Find where the given text appears and provide that cell's center as (x, y) coordinate. 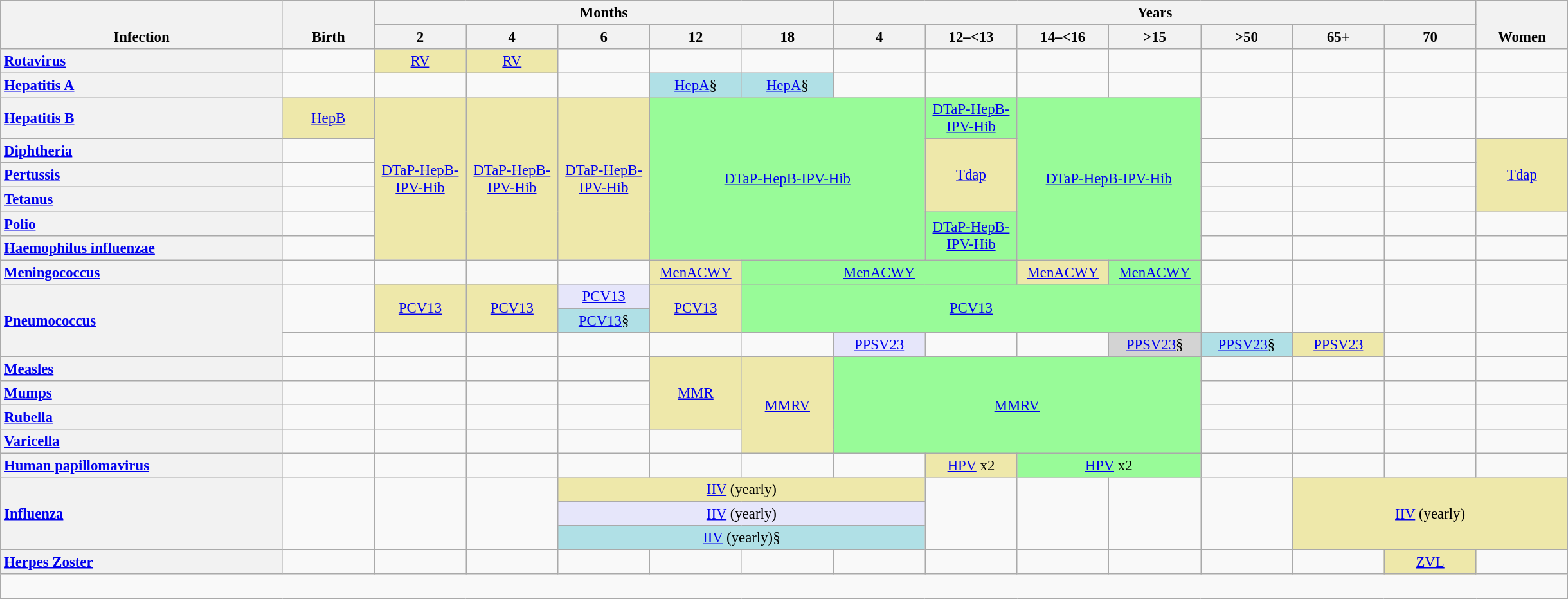
70 (1430, 37)
2 (420, 37)
Influenza (141, 513)
18 (787, 37)
Pertussis (141, 175)
>50 (1247, 37)
14–<16 (1063, 37)
Tetanus (141, 199)
6 (604, 37)
12 (696, 37)
Pneumococcus (141, 320)
Herpes Zoster (141, 562)
MMR (696, 392)
ZVL (1430, 562)
Rotavirus (141, 61)
HepB (328, 118)
12–<13 (971, 37)
Diphtheria (141, 151)
65+ (1338, 37)
Human papillomavirus (141, 465)
Hepatitis A (141, 86)
Polio (141, 223)
Hepatitis B (141, 118)
Meningococcus (141, 272)
Women (1522, 24)
>15 (1155, 37)
Varicella (141, 441)
Rubella (141, 417)
Mumps (141, 393)
Years (1155, 13)
Birth (328, 24)
Haemophilus influenzae (141, 248)
PCV13§ (604, 320)
Measles (141, 369)
IIV (yearly)§ (742, 538)
Months (604, 13)
Infection (141, 24)
